Provide the (x, y) coordinate of the cell's center where the given text is located.  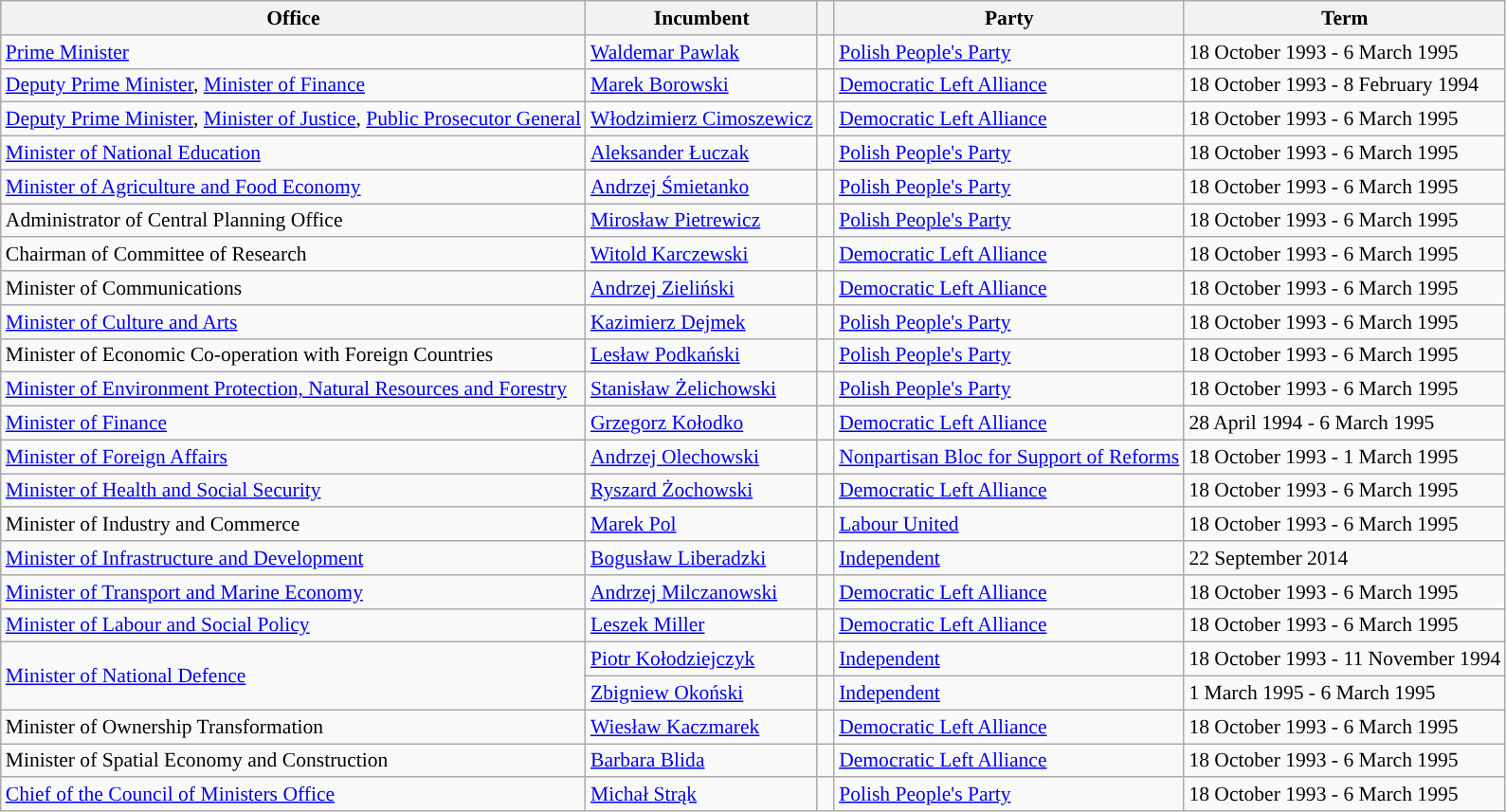
Waldemar Pawlak (701, 52)
Lesław Podkański (701, 355)
Administrator of Central Planning Office (294, 221)
Andrzej Milczanowski (701, 592)
Piotr Kołodziejczyk (701, 659)
Minister of Environment Protection, Natural Resources and Forestry (294, 389)
Labour United (1008, 525)
Minister of Culture and Arts (294, 322)
Office (294, 18)
18 October 1993 - 11 November 1994 (1344, 659)
Term (1344, 18)
Minister of Transport and Marine Economy (294, 592)
1 March 1995 - 6 March 1995 (1344, 694)
18 October 1993 - 1 March 1995 (1344, 457)
Kazimierz Dejmek (701, 322)
Ryszard Żochowski (701, 491)
Leszek Miller (701, 625)
Barbara Blida (701, 761)
Chairman of Committee of Research (294, 255)
22 September 2014 (1344, 558)
Minister of Labour and Social Policy (294, 625)
Witold Karczewski (701, 255)
Party (1008, 18)
Minister of National Education (294, 153)
Andrzej Olechowski (701, 457)
Deputy Prime Minister, Minister of Finance (294, 85)
Nonpartisan Bloc for Support of Reforms (1008, 457)
Grzegorz Kołodko (701, 424)
Minister of Finance (294, 424)
Minister of National Defence (294, 677)
Minister of Industry and Commerce (294, 525)
Chief of the Council of Ministers Office (294, 795)
Minister of Communications (294, 288)
Marek Borowski (701, 85)
Incumbent (701, 18)
Zbigniew Okoński (701, 694)
Marek Pol (701, 525)
Minister of Foreign Affairs (294, 457)
Minister of Agriculture and Food Economy (294, 187)
Minister of Ownership Transformation (294, 727)
Aleksander Łuczak (701, 153)
Andrzej Zieliński (701, 288)
18 October 1993 - 8 February 1994 (1344, 85)
Bogusław Liberadzki (701, 558)
Wiesław Kaczmarek (701, 727)
Deputy Prime Minister, Minister of Justice, Public Prosecutor General (294, 119)
Prime Minister (294, 52)
Mirosław Pietrewicz (701, 221)
Minister of Health and Social Security (294, 491)
Michał Strąk (701, 795)
Minister of Spatial Economy and Construction (294, 761)
28 April 1994 - 6 March 1995 (1344, 424)
Minister of Infrastructure and Development (294, 558)
Minister of Economic Co-operation with Foreign Countries (294, 355)
Włodzimierz Cimoszewicz (701, 119)
Andrzej Śmietanko (701, 187)
Stanisław Żelichowski (701, 389)
